Determine the [x, y] coordinate at the center of the cell enclosing the given text.  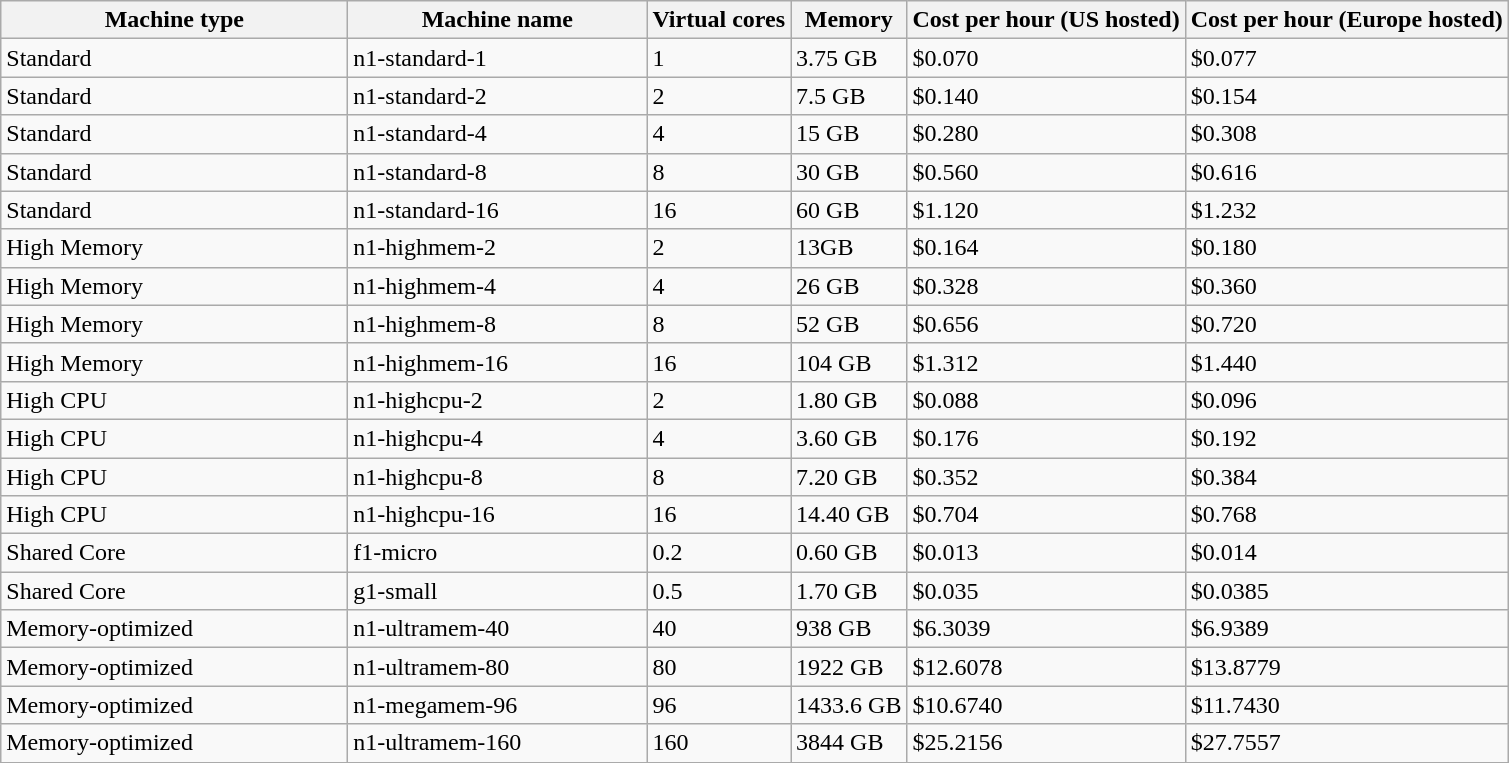
$0.088 [1046, 400]
15 GB [849, 134]
$0.164 [1046, 248]
13GB [849, 248]
n1-standard-1 [498, 58]
$0.768 [1346, 515]
$13.8779 [1346, 667]
g1-small [498, 591]
n1-standard-4 [498, 134]
60 GB [849, 210]
7.5 GB [849, 96]
1.80 GB [849, 400]
$0.360 [1346, 286]
7.20 GB [849, 477]
$0.352 [1046, 477]
$0.308 [1346, 134]
$1.120 [1046, 210]
n1-highmem-4 [498, 286]
0.60 GB [849, 553]
0.2 [719, 553]
f1-micro [498, 553]
30 GB [849, 172]
$6.3039 [1046, 629]
Cost per hour (US hosted) [1046, 20]
n1-ultramem-160 [498, 743]
3.60 GB [849, 438]
Memory [849, 20]
n1-highcpu-4 [498, 438]
$0.180 [1346, 248]
$12.6078 [1046, 667]
104 GB [849, 362]
$0.384 [1346, 477]
$0.070 [1046, 58]
$0.176 [1046, 438]
$0.560 [1046, 172]
$0.013 [1046, 553]
n1-ultramem-80 [498, 667]
$0.616 [1346, 172]
80 [719, 667]
1 [719, 58]
$1.232 [1346, 210]
$0.140 [1046, 96]
n1-ultramem-40 [498, 629]
$0.720 [1346, 324]
Cost per hour (Europe hosted) [1346, 20]
$0.096 [1346, 400]
n1-highcpu-8 [498, 477]
$0.077 [1346, 58]
$6.9389 [1346, 629]
26 GB [849, 286]
1.70 GB [849, 591]
$0.192 [1346, 438]
1922 GB [849, 667]
$27.7557 [1346, 743]
14.40 GB [849, 515]
40 [719, 629]
$0.328 [1046, 286]
3.75 GB [849, 58]
$0.656 [1046, 324]
n1-standard-16 [498, 210]
Virtual cores [719, 20]
$0.280 [1046, 134]
$0.704 [1046, 515]
96 [719, 705]
n1-highcpu-16 [498, 515]
$0.0385 [1346, 591]
0.5 [719, 591]
$0.035 [1046, 591]
160 [719, 743]
$1.312 [1046, 362]
52 GB [849, 324]
938 GB [849, 629]
$0.014 [1346, 553]
n1-highmem-8 [498, 324]
n1-standard-8 [498, 172]
n1-highmem-2 [498, 248]
$0.154 [1346, 96]
Machine name [498, 20]
3844 GB [849, 743]
$11.7430 [1346, 705]
Machine type [174, 20]
n1-megamem-96 [498, 705]
$1.440 [1346, 362]
1433.6 GB [849, 705]
n1-highcpu-2 [498, 400]
n1-highmem-16 [498, 362]
$10.6740 [1046, 705]
n1-standard-2 [498, 96]
$25.2156 [1046, 743]
